Provide the (x, y) coordinate of the cell's center where the given text is located.  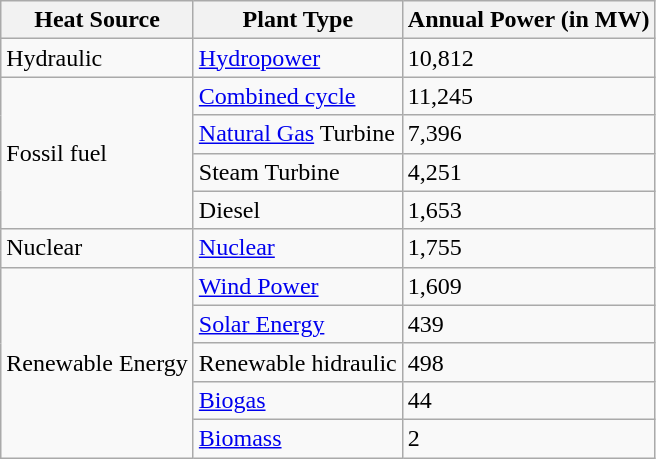
439 (528, 324)
1,609 (528, 286)
Plant Type (298, 20)
1,653 (528, 210)
Natural Gas Turbine (298, 134)
Hydropower (298, 58)
11,245 (528, 96)
Hydraulic (98, 58)
10,812 (528, 58)
Biomass (298, 438)
Renewable Energy (98, 362)
Fossil fuel (98, 153)
2 (528, 438)
4,251 (528, 172)
1,755 (528, 248)
Annual Power (in MW) (528, 20)
Combined cycle (298, 96)
Steam Turbine (298, 172)
Biogas (298, 400)
498 (528, 362)
Renewable hidraulic (298, 362)
Heat Source (98, 20)
Wind Power (298, 286)
Solar Energy (298, 324)
7,396 (528, 134)
Diesel (298, 210)
44 (528, 400)
